Scan for the cell matching the given text and deliver its (X, Y) coordinate at center. 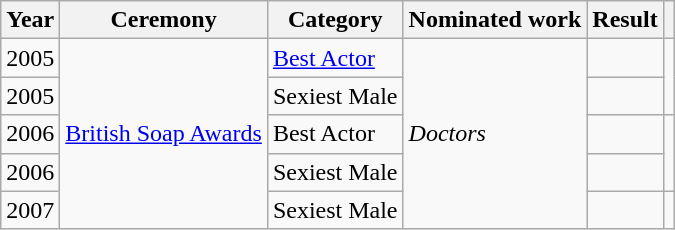
British Soap Awards (164, 134)
Nominated work (495, 20)
Year (30, 20)
Category (335, 20)
Doctors (495, 134)
2007 (30, 210)
Result (625, 20)
Ceremony (164, 20)
